Capture the cell that displays the provided text and extract its [x, y] central coordinate. 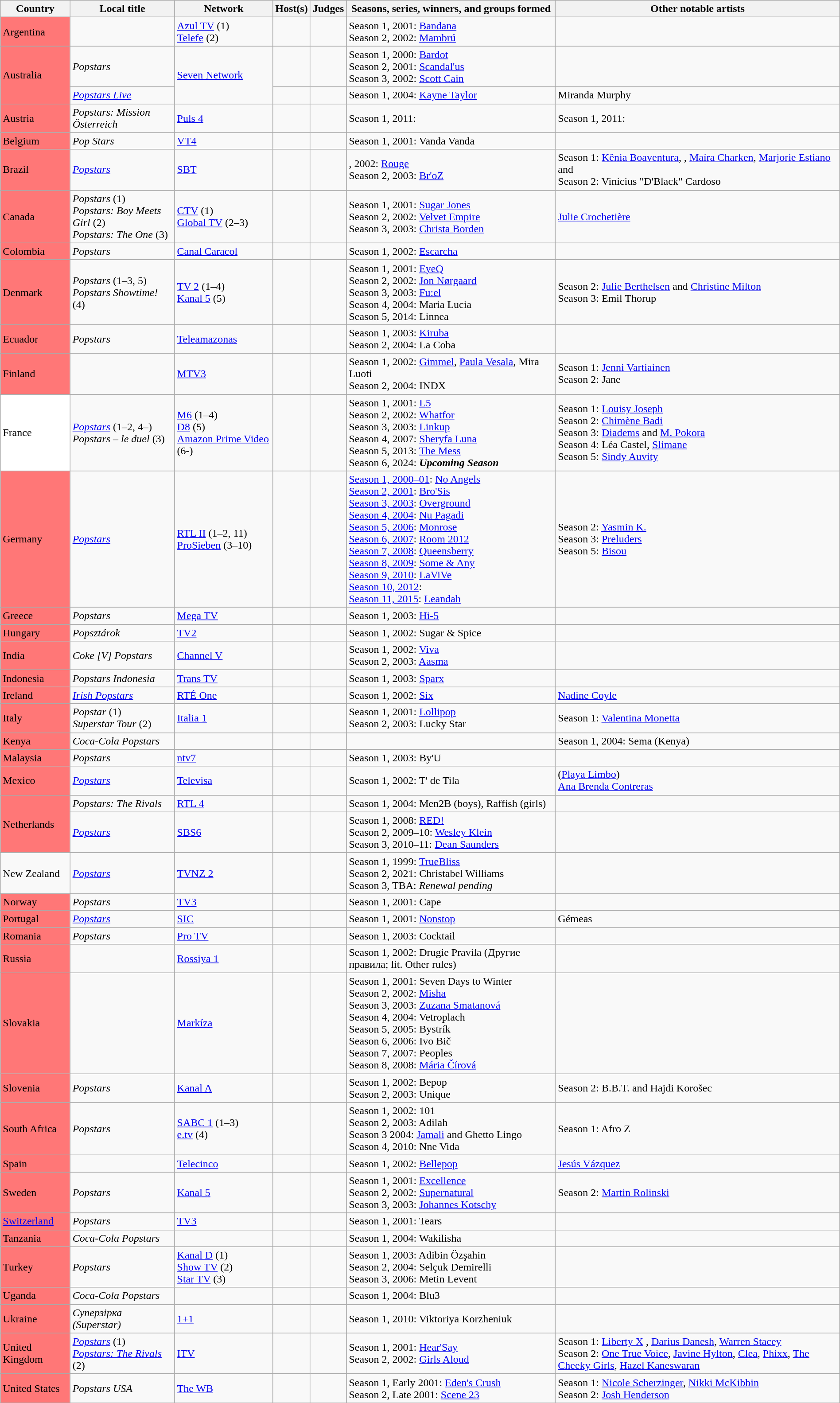
TVNZ 2 [224, 873]
Season 2: B.B.T. and Hajdi Korošec [697, 1088]
Season 1, 2002: VivaSeason 2, 2003: Aasma [451, 656]
Popstars (1)Popstars: The Rivals (2) [122, 1353]
SABC 1 (1–3)e.tv (4) [224, 1129]
Pro TV [224, 935]
India [35, 656]
Local title [122, 9]
Season 1, Early 2001: Eden's CrushSeason 2, Late 2001: Scene 23 [451, 1388]
Popstars Indonesia [122, 678]
Season 1, 2004: Sema (Kenya) [697, 741]
Season 1, 2001: Hear'SaySeason 2, 2002: Girls Aloud [451, 1353]
Italy [35, 718]
Season 1, 2003: KirubaSeason 2, 2004: La Coba [451, 339]
Season 1: Liberty X , Darius Danesh, Warren StaceySeason 2: One True Voice, Javine Hylton, Clea, Phixx, The Cheeky Girls, Hazel Kaneswaran [697, 1353]
Mexico [35, 781]
Markíza [224, 1024]
Season 1, 2003: Hi-5 [451, 616]
VT4 [224, 141]
Teleamazonas [224, 339]
Kenya [35, 741]
Season 1: Valentina Monetta [697, 718]
SBT [224, 170]
France [35, 433]
Kanal 5 [224, 1193]
Season 1, 2004: Wakilisha [451, 1238]
Network [224, 9]
Rossiya 1 [224, 959]
Season 1, 2002: Six [451, 695]
Judges [328, 9]
Nadine Coyle [697, 695]
Brazil [35, 170]
Ukraine [35, 1319]
Puls 4 [224, 118]
Slovakia [35, 1024]
Seven Network [224, 75]
Season 1: Nicole Scherzinger, Nikki McKibbinSeason 2: Josh Henderson [697, 1388]
Season 2: Julie Berthelsen and Christine MiltonSeason 3: Emil Thorup [697, 292]
Netherlands [35, 824]
Popstar (1)Superstar Tour (2) [122, 718]
Host(s) [292, 9]
Sweden [35, 1193]
Season 1, 2002: Drugie Pravila (Другие правила; lit. Other rules) [451, 959]
Season 1, 2003: Adibin ÖzşahinSeason 2, 2004: Selçuk DemirelliSeason 3, 2006: Metin Levent [451, 1267]
Season 1, 2001: Tears [451, 1221]
Ecuador [35, 339]
Julie Crochetière [697, 216]
Belgium [35, 141]
Switzerland [35, 1221]
Spain [35, 1164]
Norway [35, 902]
Kanal A [224, 1088]
Season 1, 2004: Kayne Taylor [451, 95]
M6 (1–4) D8 (5)Amazon Prime Video (6-) [224, 433]
Portugal [35, 919]
Austria [35, 118]
RTÉ One [224, 695]
RTL 4 [224, 803]
Ireland [35, 695]
Season 1, 2000: BardotSeason 2, 2001: Scandal'usSeason 3, 2002: Scott Cain [451, 66]
The WB [224, 1388]
Popsztárok [122, 633]
Uganda [35, 1296]
Season 1: Jenni VartiainenSeason 2: Jane [697, 374]
Season 1: Kênia Boaventura, , Maíra Charken, Marjorie Estiano and Season 2: Vinícius "D'Black" Cardoso [697, 170]
Canal Caracol [224, 251]
Hungary [35, 633]
Irish Popstars [122, 695]
Azul TV (1) Telefe (2) [224, 32]
Season 1, 2002: Bepop Season 2, 2003: Unique [451, 1088]
ntv7 [224, 758]
Trans TV [224, 678]
Season 1, 2001: Sugar JonesSeason 2, 2002: Velvet EmpireSeason 3, 2003: Christa Borden [451, 216]
SBS6 [224, 832]
Televisa [224, 781]
Canada [35, 216]
Season 2: Yasmin K.Season 3: PreludersSeason 5: Bisou [697, 539]
Season 1, 2010: Viktoriya Korzheniuk [451, 1319]
United Kingdom [35, 1353]
Season 1, 2008: RED!Season 2, 2009–10: Wesley KleinSeason 3, 2010–11: Dean Saunders [451, 832]
Season 1, 2002: Bellepop [451, 1164]
Season 1, 2004: Blu3 [451, 1296]
Season 1, 2002: T' de Tila [451, 781]
Popstars USA [122, 1388]
Telecinco [224, 1164]
Mega TV [224, 616]
MTV3 [224, 374]
TV 2 (1–4)Kanal 5 (5) [224, 292]
Popstars (1–2, 4–) Popstars – le duel (3) [122, 433]
Miranda Murphy [697, 95]
Season 1, 2001: Cape [451, 902]
Season 1, 2002: Escarcha [451, 251]
Greece [35, 616]
ITV [224, 1353]
Romania [35, 935]
Argentina [35, 32]
Australia [35, 75]
Indonesia [35, 678]
Суперзірка (Superstar) [122, 1319]
Season 1, 2001: Vanda Vanda [451, 141]
Season 1, 1999: TrueBlissSeason 2, 2021: Christabel WilliamsSeason 3, TBA: Renewal pending [451, 873]
1+1 [224, 1319]
Jesús Vázquez [697, 1164]
Season 1: Louisy JosephSeason 2: Chimène BadiSeason 3: Diadems and M. PokoraSeason 4: Léa Castel, SlimaneSeason 5: Sindy Auvity [697, 433]
Finland [35, 374]
Country [35, 9]
Season 1, 2003: Cocktail [451, 935]
Popstars: Mission Österreich [122, 118]
Pop Stars [122, 141]
New Zealand [35, 873]
Colombia [35, 251]
Season 1, 2004: Men2B (boys), Raffish (girls) [451, 803]
Italia 1 [224, 718]
Popstars (1–3, 5) Popstars Showtime! (4) [122, 292]
Season 1: Afro Z [697, 1129]
Season 1, 2003: By'U [451, 758]
RTL II (1–2, 11) ProSieben (3–10) [224, 539]
Season 1, 2001: EyeQSeason 2, 2002: Jon NørgaardSeason 3, 2003: Fu:elSeason 4, 2004: Maria LuciaSeason 5, 2014: Linnea [451, 292]
Season 1, 2002: Gimmel, Paula Vesala, Mira LuotiSeason 2, 2004: INDX [451, 374]
Germany [35, 539]
Season 2: Martin Rolinski [697, 1193]
Season 1, 2001: LollipopSeason 2, 2003: Lucky Star [451, 718]
Season 1, 2001: L5Season 2, 2002: WhatforSeason 3, 2003: LinkupSeason 4, 2007: Sheryfa LunaSeason 5, 2013: The MessSeason 6, 2024: Upcoming Season [451, 433]
South Africa [35, 1129]
CTV (1)Global TV (2–3) [224, 216]
Popstars: The Rivals [122, 803]
, 2002: RougeSeason 2, 2003: Br'oZ [451, 170]
Season 1, 2002: Sugar & Spice [451, 633]
Season 1, 2001: ExcellenceSeason 2, 2002: SupernaturalSeason 3, 2003: Johannes Kotschy [451, 1193]
Malaysia [35, 758]
Popstars (1)Popstars: Boy Meets Girl (2)Popstars: The One (3) [122, 216]
Russia [35, 959]
Channel V [224, 656]
Turkey [35, 1267]
Gémeas [697, 919]
United States [35, 1388]
(Playa Limbo)Ana Brenda Contreras [697, 781]
Season 1, 2003: Sparx [451, 678]
Season 1, 2001: BandanaSeason 2, 2002: Mambrú [451, 32]
Season 1, 2001: Nonstop [451, 919]
Season 1, 2002: 101Season 2, 2003: AdilahSeason 3 2004: Jamali and Ghetto LingoSeason 4, 2010: Nne Vida [451, 1129]
Seasons, series, winners, and groups formed [451, 9]
SIC [224, 919]
Slovenia [35, 1088]
Denmark [35, 292]
Popstars Live [122, 95]
Tanzania [35, 1238]
Kanal D (1)Show TV (2)Star TV (3) [224, 1267]
TV2 [224, 633]
Coke [V] Popstars [122, 656]
Other notable artists [697, 9]
